Locate the cell with the specified text and output its [x, y] center coordinate. 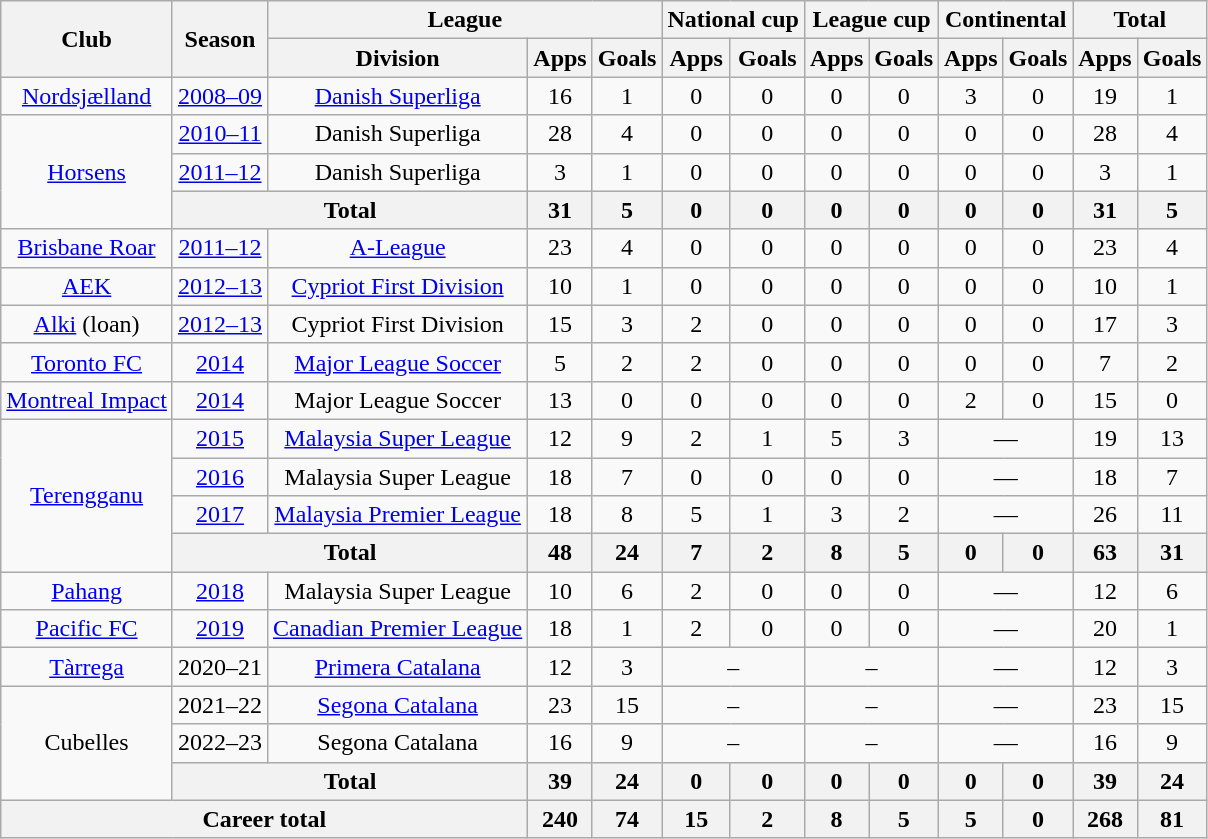
Club [87, 39]
League [464, 20]
Career total [264, 819]
Cubelles [87, 743]
81 [1172, 819]
Tàrrega [87, 667]
Pahang [87, 591]
240 [560, 819]
Toronto FC [87, 362]
2021–22 [220, 705]
Division [397, 58]
268 [1105, 819]
Malaysia Premier League [397, 515]
2020–21 [220, 667]
Pacific FC [87, 629]
Canadian Premier League [397, 629]
Primera Catalana [397, 667]
2017 [220, 515]
26 [1105, 515]
2016 [220, 477]
Season [220, 39]
Alki (loan) [87, 324]
Nordsjælland [87, 96]
2008–09 [220, 96]
Terengganu [87, 495]
League cup [871, 20]
Montreal Impact [87, 400]
A-League [397, 248]
National cup [733, 20]
2015 [220, 438]
Horsens [87, 172]
2022–23 [220, 743]
2018 [220, 591]
74 [627, 819]
20 [1105, 629]
11 [1172, 515]
Continental [1006, 20]
2019 [220, 629]
Brisbane Roar [87, 248]
17 [1105, 324]
2010–11 [220, 134]
AEK [87, 286]
63 [1105, 553]
48 [560, 553]
